Determine the (x, y) coordinate at the center of the cell enclosing the given text.  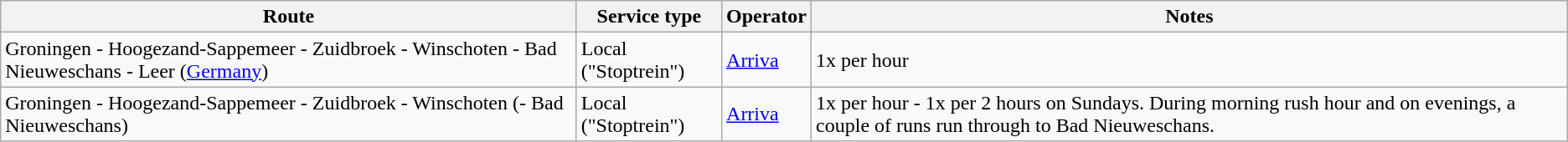
Groningen - Hoogezand-Sappemeer - Zuidbroek - Winschoten - Bad Nieuweschans - Leer (Germany) (288, 60)
Route (288, 17)
Groningen - Hoogezand-Sappemeer - Zuidbroek - Winschoten (- Bad Nieuweschans) (288, 114)
1x per hour (1189, 60)
Service type (648, 17)
Operator (767, 17)
1x per hour - 1x per 2 hours on Sundays. During morning rush hour and on evenings, a couple of runs run through to Bad Nieuweschans. (1189, 114)
Notes (1189, 17)
